Output the [X, Y] coordinate of the center of the cell containing the given text.  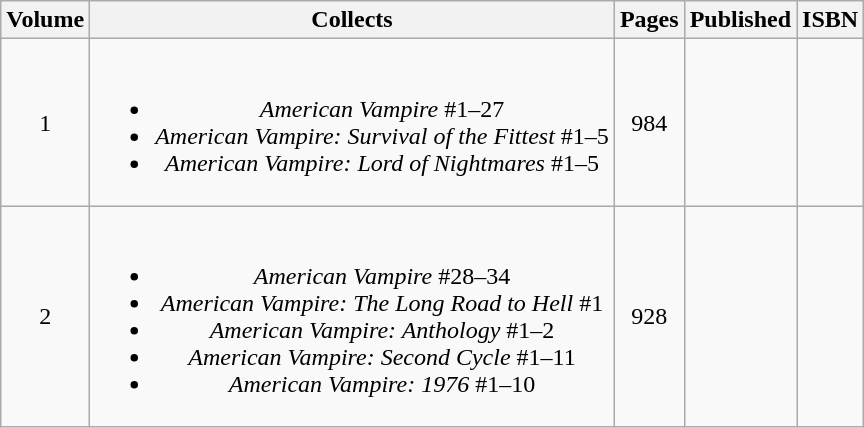
Collects [352, 20]
Published [740, 20]
American Vampire #1–27American Vampire: Survival of the Fittest #1–5American Vampire: Lord of Nightmares #1–5 [352, 122]
2 [46, 316]
ISBN [830, 20]
Volume [46, 20]
984 [649, 122]
928 [649, 316]
Pages [649, 20]
1 [46, 122]
